Provide the (x, y) coordinate of the cell's center where the given text is located.  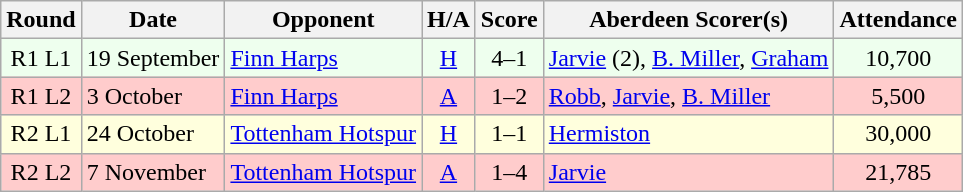
Round (41, 20)
R2 L1 (41, 134)
Hermiston (688, 134)
R1 L1 (41, 58)
Opponent (324, 20)
Jarvie (2), B. Miller, Graham (688, 58)
Date (153, 20)
30,000 (898, 134)
Jarvie (688, 172)
1–1 (509, 134)
5,500 (898, 96)
4–1 (509, 58)
Robb, Jarvie, B. Miller (688, 96)
Attendance (898, 20)
1–4 (509, 172)
3 October (153, 96)
10,700 (898, 58)
Score (509, 20)
19 September (153, 58)
H/A (449, 20)
R2 L2 (41, 172)
1–2 (509, 96)
Aberdeen Scorer(s) (688, 20)
7 November (153, 172)
24 October (153, 134)
R1 L2 (41, 96)
21,785 (898, 172)
